Pinpoint the cell where the given text exists, returning its (X, Y) midpoint coordinate. 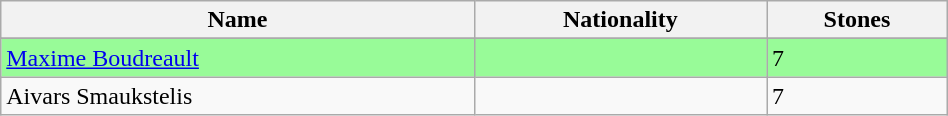
Name (238, 20)
Stones (858, 20)
Nationality (620, 20)
Aivars Smaukstelis (238, 96)
Maxime Boudreault (238, 58)
